Search for the cell housing the specified text and yield its (X, Y) center coordinate. 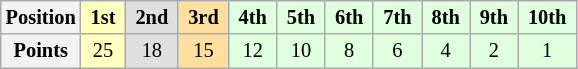
3rd (203, 17)
8th (446, 17)
5th (301, 17)
4 (446, 51)
8 (349, 51)
18 (152, 51)
15 (203, 51)
1 (547, 51)
Position (41, 17)
9th (494, 17)
6 (397, 51)
12 (253, 51)
Points (41, 51)
6th (349, 17)
4th (253, 17)
7th (397, 17)
2 (494, 51)
2nd (152, 17)
1st (104, 17)
25 (104, 51)
10 (301, 51)
10th (547, 17)
